Extract the [X, Y] coordinate from the center of the cell holding the provided text.  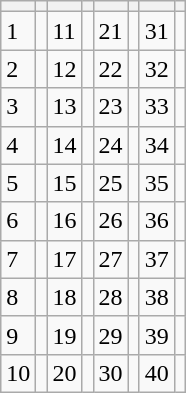
33 [156, 107]
37 [156, 259]
19 [64, 335]
40 [156, 373]
16 [64, 221]
22 [110, 69]
6 [18, 221]
8 [18, 297]
38 [156, 297]
31 [156, 31]
32 [156, 69]
11 [64, 31]
34 [156, 145]
25 [110, 183]
23 [110, 107]
3 [18, 107]
36 [156, 221]
39 [156, 335]
27 [110, 259]
12 [64, 69]
13 [64, 107]
26 [110, 221]
14 [64, 145]
9 [18, 335]
35 [156, 183]
1 [18, 31]
5 [18, 183]
18 [64, 297]
20 [64, 373]
15 [64, 183]
28 [110, 297]
30 [110, 373]
24 [110, 145]
29 [110, 335]
2 [18, 69]
21 [110, 31]
4 [18, 145]
17 [64, 259]
10 [18, 373]
7 [18, 259]
